Capture the cell that displays the provided text and extract its [x, y] central coordinate. 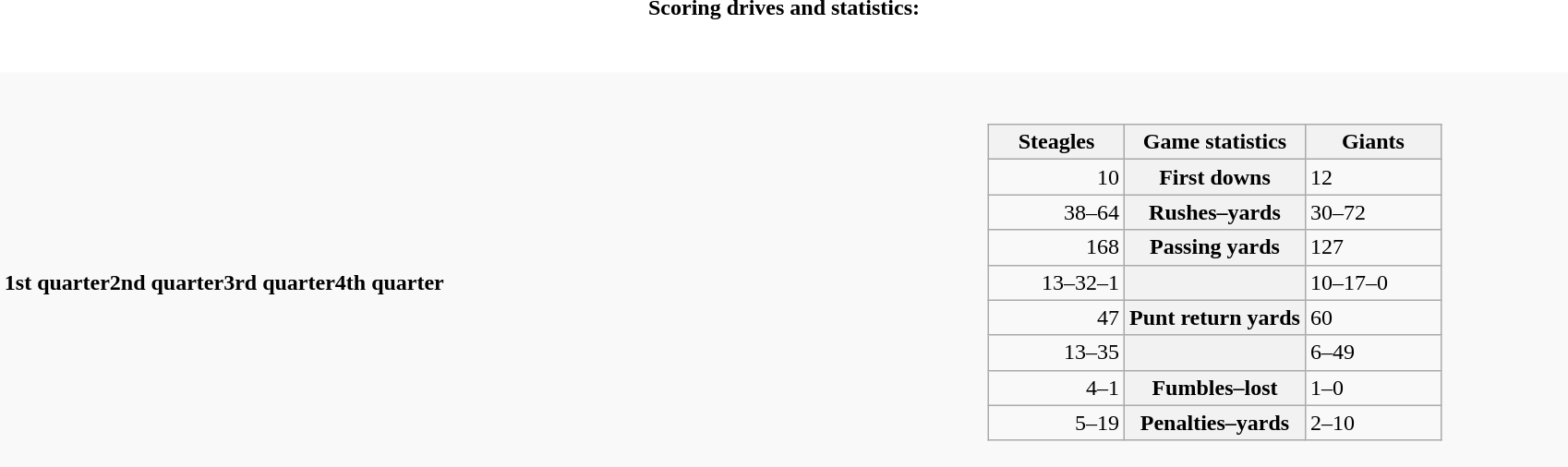
60 [1372, 317]
Punt return yards [1215, 317]
13–35 [1056, 353]
Steagles [1056, 142]
12 [1372, 177]
38–64 [1056, 212]
5–19 [1056, 423]
6–49 [1372, 353]
Game statistics [1215, 142]
47 [1056, 317]
Fumbles–lost [1215, 388]
Giants [1372, 142]
10–17–0 [1372, 282]
13–32–1 [1056, 282]
Passing yards [1215, 247]
127 [1372, 247]
Penalties–yards [1215, 423]
168 [1056, 247]
10 [1056, 177]
1–0 [1372, 388]
30–72 [1372, 212]
Rushes–yards [1215, 212]
1st quarter2nd quarter3rd quarter4th quarter [432, 270]
First downs [1215, 177]
2–10 [1372, 423]
4–1 [1056, 388]
